Return (x, y) of the center of cell containing provided text 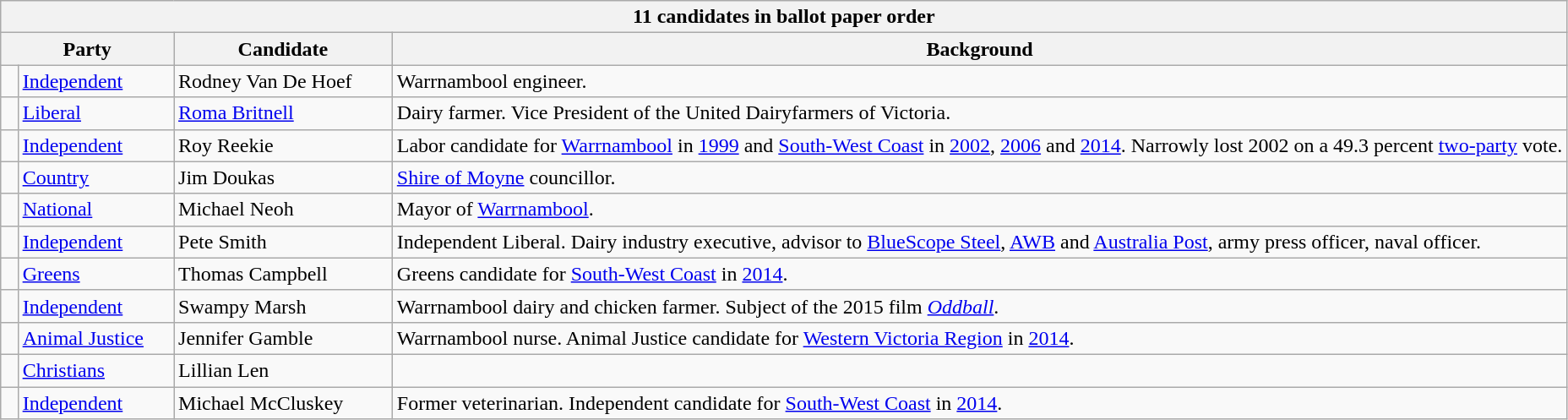
Former veterinarian. Independent candidate for South-West Coast in 2014. (980, 403)
Roma Britnell (284, 113)
Mayor of Warrnambool. (980, 210)
National (95, 210)
Warrnambool dairy and chicken farmer. Subject of the 2015 film Oddball. (980, 306)
Michael McCluskey (284, 403)
Country (95, 177)
Party (88, 49)
Candidate (284, 49)
Dairy farmer. Vice President of the United Dairyfarmers of Victoria. (980, 113)
Warrnambool engineer. (980, 81)
Warrnambool nurse. Animal Justice candidate for Western Victoria Region in 2014. (980, 338)
11 candidates in ballot paper order (784, 17)
Background (980, 49)
Animal Justice (95, 338)
Michael Neoh (284, 210)
Shire of Moyne councillor. (980, 177)
Jennifer Gamble (284, 338)
Jim Doukas (284, 177)
Thomas Campbell (284, 274)
Liberal (95, 113)
Labor candidate for Warrnambool in 1999 and South-West Coast in 2002, 2006 and 2014. Narrowly lost 2002 on a 49.3 percent two-party vote. (980, 145)
Rodney Van De Hoef (284, 81)
Greens candidate for South-West Coast in 2014. (980, 274)
Roy Reekie (284, 145)
Swampy Marsh (284, 306)
Greens (95, 274)
Lillian Len (284, 370)
Christians (95, 370)
Independent Liberal. Dairy industry executive, advisor to BlueScope Steel, AWB and Australia Post, army press officer, naval officer. (980, 242)
Pete Smith (284, 242)
